From the cell containing the given text, extract its center point as (X, Y) coordinate. 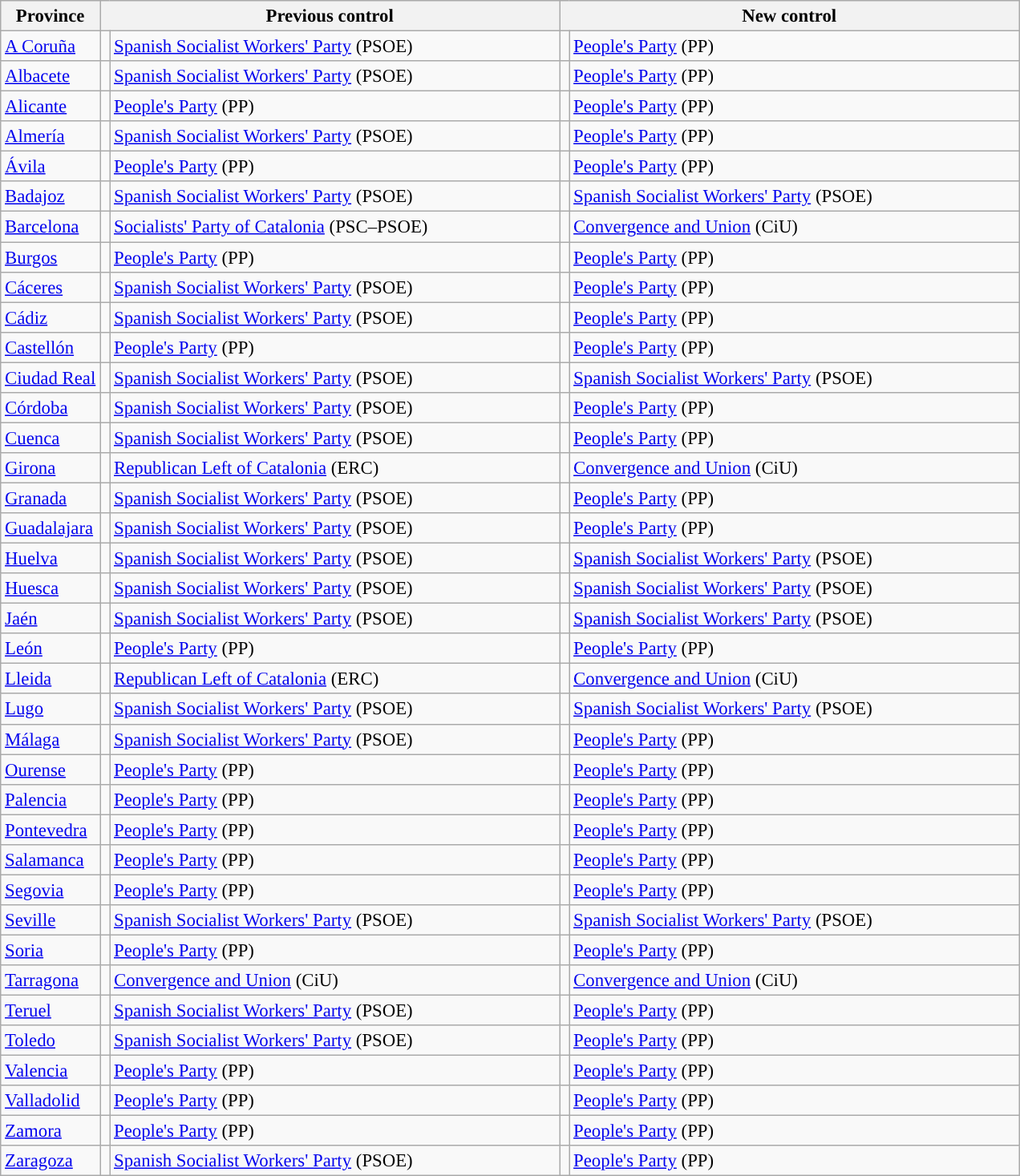
Jaén (51, 619)
Cádiz (51, 317)
Socialists' Party of Catalonia (PSC–PSOE) (335, 227)
Teruel (51, 1011)
Cáceres (51, 287)
Burgos (51, 257)
Pontevedra (51, 830)
Tarragona (51, 980)
Cuenca (51, 438)
Albacete (51, 76)
Huesca (51, 588)
Alicante (51, 107)
Castellón (51, 347)
Ciudad Real (51, 378)
A Coruña (51, 46)
Toledo (51, 1041)
Zamora (51, 1131)
León (51, 649)
New control (789, 16)
Province (51, 16)
Lugo (51, 709)
Córdoba (51, 408)
Badajoz (51, 196)
Guadalajara (51, 528)
Huelva (51, 559)
Lleida (51, 679)
Málaga (51, 739)
Girona (51, 468)
Almería (51, 136)
Palencia (51, 799)
Segovia (51, 890)
Soria (51, 950)
Ourense (51, 770)
Valladolid (51, 1101)
Ávila (51, 167)
Barcelona (51, 227)
Valencia (51, 1071)
Salamanca (51, 860)
Previous control (330, 16)
Seville (51, 920)
Granada (51, 498)
